Determine the (x, y) coordinate at the center of the cell enclosing the given text.  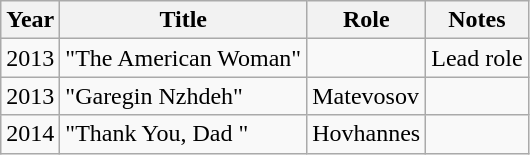
"Thank You, Dad " (184, 134)
Role (366, 20)
Year (30, 20)
2014 (30, 134)
Lead role (477, 58)
Notes (477, 20)
Matevosov (366, 96)
Title (184, 20)
"The American Woman" (184, 58)
Hovhannes (366, 134)
"Garegin Nzhdeh" (184, 96)
